Search for the cell housing the specified text and yield its [x, y] center coordinate. 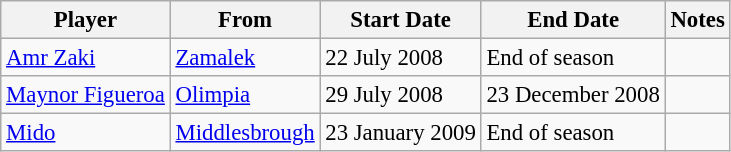
Middlesbrough [245, 133]
Player [86, 20]
Mido [86, 133]
Zamalek [245, 58]
Maynor Figueroa [86, 95]
29 July 2008 [400, 95]
Amr Zaki [86, 58]
Olimpia [245, 95]
23 December 2008 [573, 95]
Start Date [400, 20]
From [245, 20]
23 January 2009 [400, 133]
Notes [698, 20]
22 July 2008 [400, 58]
End Date [573, 20]
